Output the [X, Y] coordinate of the center of the cell containing the given text.  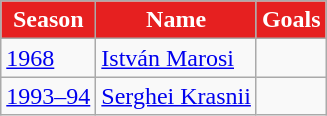
1968 [48, 58]
István Marosi [176, 58]
Name [176, 20]
Season [48, 20]
1993–94 [48, 96]
Goals [291, 20]
Serghei Krasnii [176, 96]
